Detect which cell encompasses the target text, then output its (x, y) center coordinate. 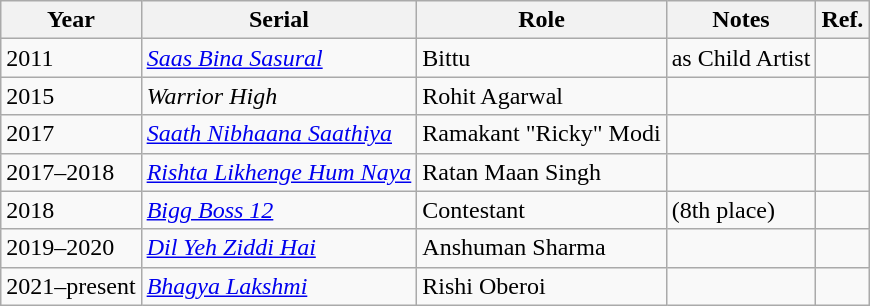
2017 (71, 134)
Rohit Agarwal (542, 96)
Bittu (542, 58)
Saath Nibhaana Saathiya (279, 134)
Bhagya Lakshmi (279, 286)
(8th place) (741, 210)
Year (71, 20)
Warrior High (279, 96)
Notes (741, 20)
2015 (71, 96)
Anshuman Sharma (542, 248)
Ratan Maan Singh (542, 172)
2018 (71, 210)
2019–2020 (71, 248)
Contestant (542, 210)
Ref. (842, 20)
Saas Bina Sasural (279, 58)
2021–present (71, 286)
Serial (279, 20)
2017–2018 (71, 172)
Ramakant "Ricky" Modi (542, 134)
2011 (71, 58)
as Child Artist (741, 58)
Rishi Oberoi (542, 286)
Bigg Boss 12 (279, 210)
Role (542, 20)
Dil Yeh Ziddi Hai (279, 248)
Rishta Likhenge Hum Naya (279, 172)
